Return [X, Y] of the center of cell containing provided text 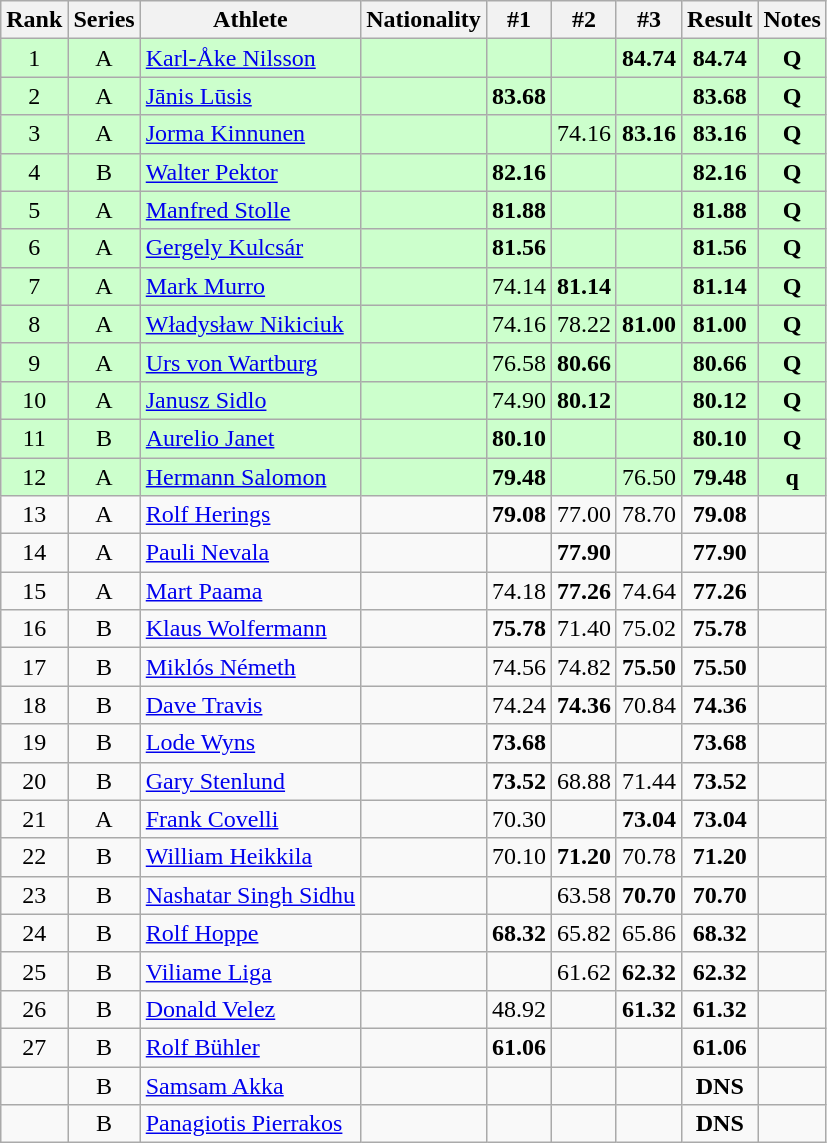
Walter Pektor [250, 172]
Nashatar Singh Sidhu [250, 895]
Samsam Akka [250, 1085]
Janusz Sidlo [250, 400]
74.82 [584, 667]
Pauli Nevala [250, 553]
Mark Murro [250, 286]
26 [34, 1009]
#1 [518, 20]
23 [34, 895]
11 [34, 438]
q [792, 477]
Donald Velez [250, 1009]
19 [34, 743]
77.00 [584, 515]
#3 [648, 20]
Miklós Németh [250, 667]
14 [34, 553]
Series [104, 20]
2 [34, 96]
74.64 [648, 591]
70.10 [518, 857]
Rolf Hoppe [250, 933]
65.86 [648, 933]
Manfred Stolle [250, 210]
75.02 [648, 629]
Gary Stenlund [250, 781]
Dave Travis [250, 705]
20 [34, 781]
Władysław Nikiciuk [250, 324]
76.58 [518, 362]
68.88 [584, 781]
1 [34, 58]
74.18 [518, 591]
7 [34, 286]
Athlete [250, 20]
71.44 [648, 781]
9 [34, 362]
63.58 [584, 895]
Urs von Wartburg [250, 362]
74.56 [518, 667]
78.70 [648, 515]
78.22 [584, 324]
Klaus Wolfermann [250, 629]
4 [34, 172]
27 [34, 1047]
Result [720, 20]
5 [34, 210]
3 [34, 134]
Lode Wyns [250, 743]
25 [34, 971]
74.14 [518, 286]
Rank [34, 20]
10 [34, 400]
17 [34, 667]
Jānis Lūsis [250, 96]
Jorma Kinnunen [250, 134]
Gergely Kulcsár [250, 248]
Mart Paama [250, 591]
Panagiotis Pierrakos [250, 1124]
Nationality [424, 20]
Hermann Salomon [250, 477]
Aurelio Janet [250, 438]
65.82 [584, 933]
24 [34, 933]
71.40 [584, 629]
Karl-Åke Nilsson [250, 58]
15 [34, 591]
Notes [792, 20]
76.50 [648, 477]
6 [34, 248]
74.90 [518, 400]
Frank Covelli [250, 819]
70.30 [518, 819]
61.62 [584, 971]
70.84 [648, 705]
12 [34, 477]
18 [34, 705]
#2 [584, 20]
Viliame Liga [250, 971]
70.78 [648, 857]
Rolf Bühler [250, 1047]
48.92 [518, 1009]
74.24 [518, 705]
William Heikkila [250, 857]
22 [34, 857]
8 [34, 324]
Rolf Herings [250, 515]
13 [34, 515]
21 [34, 819]
16 [34, 629]
